Detect which cell encompasses the target text, then output its (x, y) center coordinate. 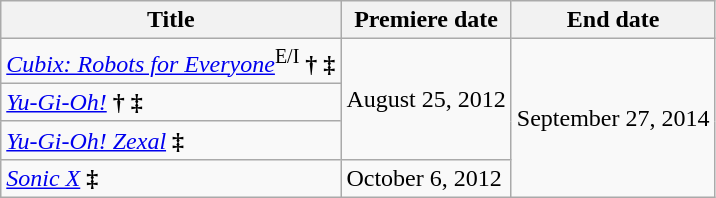
Sonic X ‡ (171, 178)
October 6, 2012 (426, 178)
Title (171, 20)
Premiere date (426, 20)
End date (613, 20)
Yu-Gi-Oh! † ‡ (171, 102)
Yu-Gi-Oh! Zexal ‡ (171, 140)
August 25, 2012 (426, 100)
Cubix: Robots for EveryoneE/I † ‡ (171, 62)
September 27, 2014 (613, 118)
